From the cell containing the given text, extract its center point as [X, Y] coordinate. 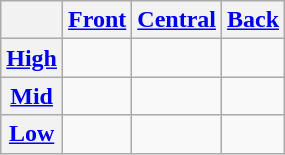
Low [32, 134]
High [32, 58]
Central [177, 20]
Front [98, 20]
Back [254, 20]
Mid [32, 96]
